Find where the given text appears and provide that cell's center as [x, y] coordinate. 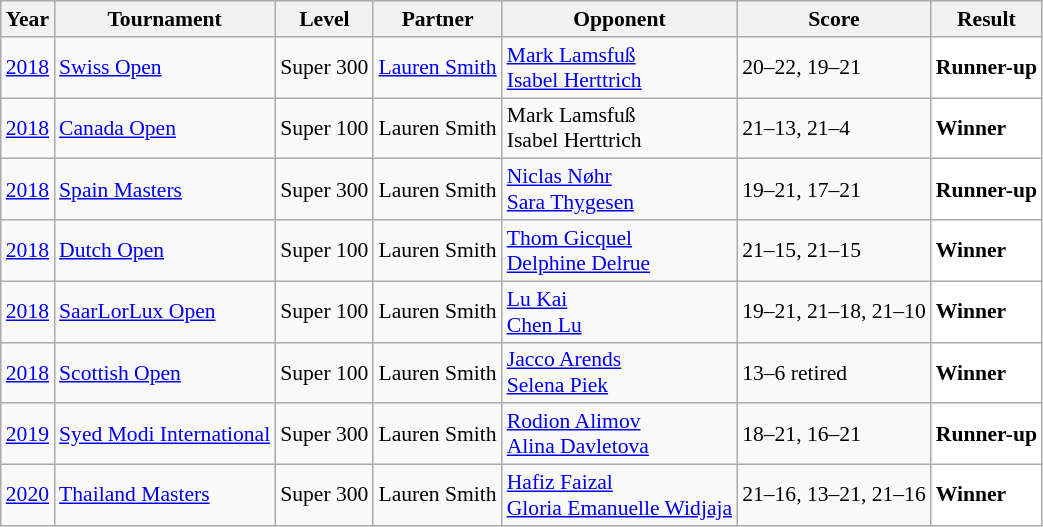
Thailand Masters [164, 496]
Lu Kai Chen Lu [620, 312]
Hafiz Faizal Gloria Emanuelle Widjaja [620, 496]
2020 [28, 496]
Syed Modi International [164, 434]
21–16, 13–21, 21–16 [834, 496]
Niclas Nøhr Sara Thygesen [620, 190]
Result [986, 19]
Partner [437, 19]
13–6 retired [834, 372]
Scottish Open [164, 372]
21–15, 21–15 [834, 250]
Rodion Alimov Alina Davletova [620, 434]
Score [834, 19]
Jacco Arends Selena Piek [620, 372]
Thom Gicquel Delphine Delrue [620, 250]
19–21, 21–18, 21–10 [834, 312]
Dutch Open [164, 250]
SaarLorLux Open [164, 312]
2019 [28, 434]
Opponent [620, 19]
21–13, 21–4 [834, 128]
18–21, 16–21 [834, 434]
Swiss Open [164, 68]
Spain Masters [164, 190]
Canada Open [164, 128]
19–21, 17–21 [834, 190]
20–22, 19–21 [834, 68]
Tournament [164, 19]
Level [324, 19]
Year [28, 19]
